Provide the (X, Y) coordinate of the cell's center where the given text is located.  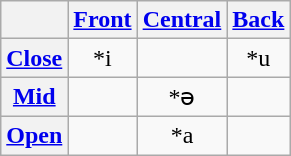
Central (182, 20)
*ə (182, 97)
*i (102, 58)
Front (102, 20)
*u (258, 58)
Close (34, 58)
Back (258, 20)
*a (182, 135)
Open (34, 135)
Mid (34, 97)
